Provide the [x, y] coordinate of the cell's center where the given text is located.  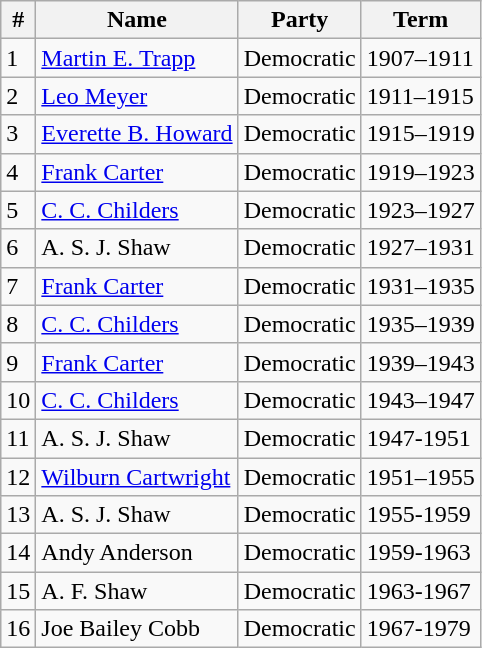
12 [18, 477]
1935–1939 [420, 324]
Wilburn Cartwright [137, 477]
13 [18, 515]
Term [420, 20]
11 [18, 438]
Joe Bailey Cobb [137, 629]
# [18, 20]
Andy Anderson [137, 553]
1943–1947 [420, 400]
10 [18, 400]
16 [18, 629]
1963-1967 [420, 591]
1 [18, 58]
9 [18, 362]
15 [18, 591]
A. F. Shaw [137, 591]
7 [18, 286]
Name [137, 20]
1955-1959 [420, 515]
1927–1931 [420, 248]
Everette B. Howard [137, 134]
2 [18, 96]
1967-1979 [420, 629]
1959-1963 [420, 553]
6 [18, 248]
1951–1955 [420, 477]
5 [18, 210]
1919–1923 [420, 172]
8 [18, 324]
Leo Meyer [137, 96]
1931–1935 [420, 286]
1939–1943 [420, 362]
14 [18, 553]
Party [300, 20]
1947-1951 [420, 438]
3 [18, 134]
1907–1911 [420, 58]
1923–1927 [420, 210]
1915–1919 [420, 134]
Martin E. Trapp [137, 58]
4 [18, 172]
1911–1915 [420, 96]
